From the cell containing the given text, extract its center point as (x, y) coordinate. 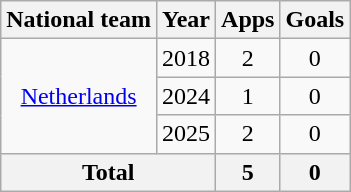
Total (108, 172)
Apps (248, 20)
1 (248, 96)
Year (186, 20)
2024 (186, 96)
National team (79, 20)
2025 (186, 134)
2018 (186, 58)
Netherlands (79, 96)
Goals (315, 20)
5 (248, 172)
